Output the [x, y] coordinate of the center of the cell containing the given text.  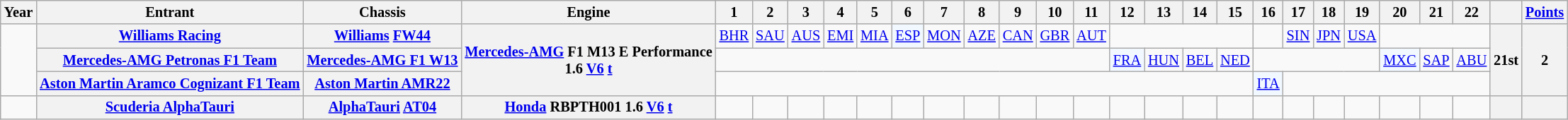
Aston Martin AMR22 [382, 83]
4 [840, 12]
18 [1329, 12]
ITA [1268, 83]
17 [1299, 12]
AUS [806, 36]
ABU [1472, 60]
11 [1091, 12]
Year [18, 12]
Scuderia AlphaTauri [170, 107]
AlphaTauri AT04 [382, 107]
21 [1436, 12]
BHR [734, 36]
Honda RBPTH001 1.6 V6 t [588, 107]
Mercedes-AMG F1 W13 [382, 60]
7 [943, 12]
SAP [1436, 60]
13 [1164, 12]
BEL [1200, 60]
15 [1235, 12]
12 [1127, 12]
ESP [908, 36]
HUN [1164, 60]
Entrant [170, 12]
22 [1472, 12]
MIA [874, 36]
SAU [770, 36]
AUT [1091, 36]
3 [806, 12]
SIN [1299, 36]
21st [1506, 59]
MXC [1399, 60]
6 [908, 12]
9 [1018, 12]
USA [1362, 36]
Points [1545, 12]
Mercedes-AMG F1 M13 E Performance1.6 V6 t [588, 59]
16 [1268, 12]
Mercedes-AMG Petronas F1 Team [170, 60]
8 [982, 12]
GBR [1055, 36]
5 [874, 12]
19 [1362, 12]
14 [1200, 12]
EMI [840, 36]
MON [943, 36]
AZE [982, 36]
Williams FW44 [382, 36]
FRA [1127, 60]
20 [1399, 12]
NED [1235, 60]
Engine [588, 12]
Aston Martin Aramco Cognizant F1 Team [170, 83]
CAN [1018, 36]
JPN [1329, 36]
Williams Racing [170, 36]
10 [1055, 12]
Chassis [382, 12]
1 [734, 12]
